Return the [X, Y] coordinate for the center point of the cell that contains the specified text.  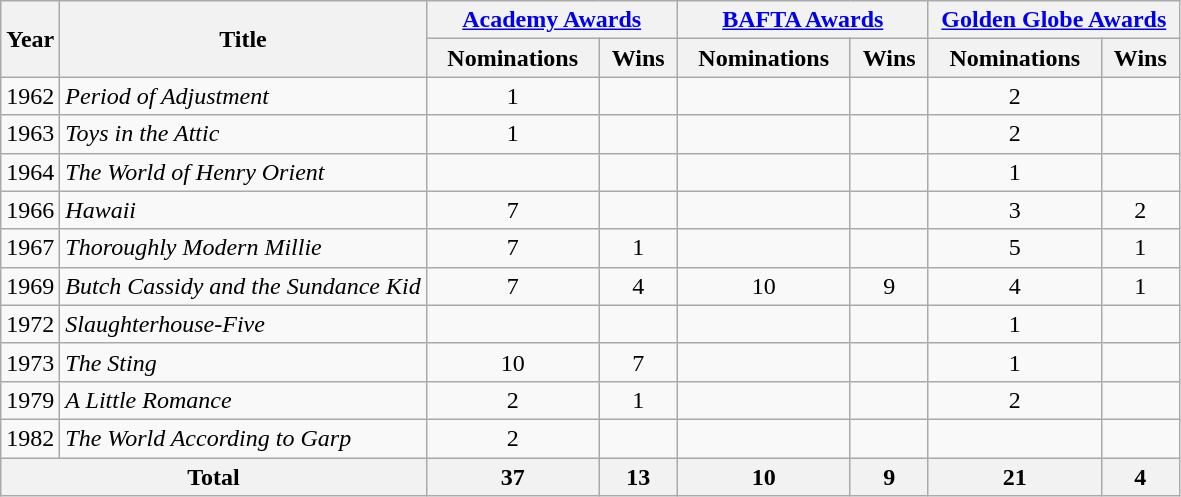
Toys in the Attic [243, 134]
13 [638, 477]
The World According to Garp [243, 438]
The World of Henry Orient [243, 172]
1963 [30, 134]
37 [512, 477]
Academy Awards [552, 20]
The Sting [243, 362]
21 [1014, 477]
Year [30, 39]
Thoroughly Modern Millie [243, 248]
1962 [30, 96]
Slaughterhouse-Five [243, 324]
1964 [30, 172]
1966 [30, 210]
1979 [30, 400]
1973 [30, 362]
Hawaii [243, 210]
Title [243, 39]
1969 [30, 286]
3 [1014, 210]
Butch Cassidy and the Sundance Kid [243, 286]
Period of Adjustment [243, 96]
1967 [30, 248]
Golden Globe Awards [1054, 20]
5 [1014, 248]
A Little Romance [243, 400]
BAFTA Awards [802, 20]
1982 [30, 438]
1972 [30, 324]
Total [214, 477]
